Determine the [X, Y] coordinate at the center of the cell enclosing the given text.  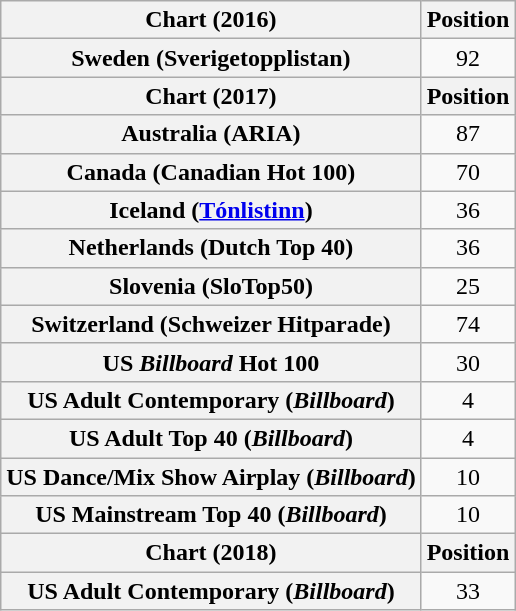
30 [468, 362]
Iceland (Tónlistinn) [211, 210]
Switzerland (Schweizer Hitparade) [211, 324]
Australia (ARIA) [211, 134]
Chart (2017) [211, 96]
Sweden (Sverigetopplistan) [211, 58]
25 [468, 286]
87 [468, 134]
Slovenia (SloTop50) [211, 286]
US Dance/Mix Show Airplay (Billboard) [211, 477]
74 [468, 324]
Netherlands (Dutch Top 40) [211, 248]
70 [468, 172]
US Billboard Hot 100 [211, 362]
US Adult Top 40 (Billboard) [211, 438]
Canada (Canadian Hot 100) [211, 172]
33 [468, 591]
Chart (2016) [211, 20]
92 [468, 58]
Chart (2018) [211, 553]
US Mainstream Top 40 (Billboard) [211, 515]
